Detect which cell encompasses the target text, then output its [x, y] center coordinate. 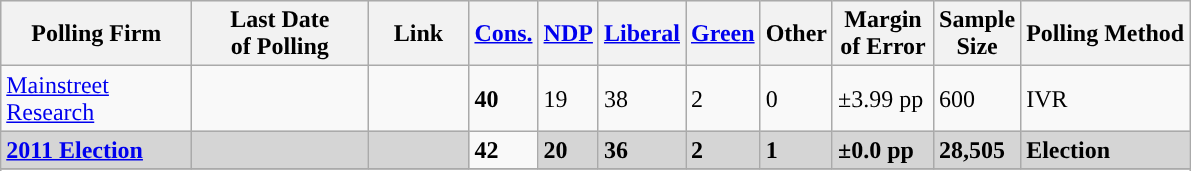
SampleSize [978, 34]
36 [642, 150]
Link [418, 34]
600 [978, 98]
Liberal [642, 34]
±3.99 pp [882, 98]
20 [568, 150]
19 [568, 98]
Cons. [504, 34]
IVR [1106, 98]
Other [796, 34]
42 [504, 150]
Marginof Error [882, 34]
Polling Method [1106, 34]
2011 Election [96, 150]
38 [642, 98]
28,505 [978, 150]
0 [796, 98]
Last Dateof Polling [280, 34]
Mainstreet Research [96, 98]
Green [724, 34]
1 [796, 150]
NDP [568, 34]
±0.0 pp [882, 150]
40 [504, 98]
Election [1106, 150]
Polling Firm [96, 34]
